Scan for the cell matching the given text and deliver its [X, Y] coordinate at center. 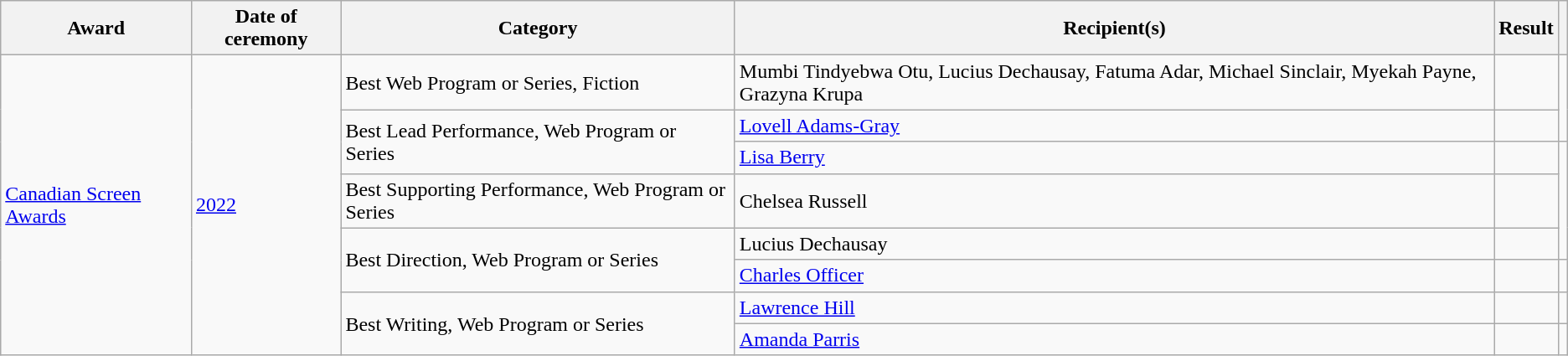
Best Direction, Web Program or Series [538, 260]
Lisa Berry [1114, 157]
Mumbi Tindyebwa Otu, Lucius Dechausay, Fatuma Adar, Michael Sinclair, Myekah Payne, Grazyna Krupa [1114, 82]
Lucius Dechausay [1114, 244]
Lovell Adams-Gray [1114, 126]
Amanda Parris [1114, 339]
Date of ceremony [266, 28]
Canadian Screen Awards [96, 205]
Category [538, 28]
Lawrence Hill [1114, 307]
Best Web Program or Series, Fiction [538, 82]
2022 [266, 205]
Recipient(s) [1114, 28]
Chelsea Russell [1114, 201]
Result [1526, 28]
Charles Officer [1114, 276]
Best Supporting Performance, Web Program or Series [538, 201]
Best Writing, Web Program or Series [538, 323]
Best Lead Performance, Web Program or Series [538, 142]
Award [96, 28]
